Pinpoint the cell where the given text exists, returning its (x, y) midpoint coordinate. 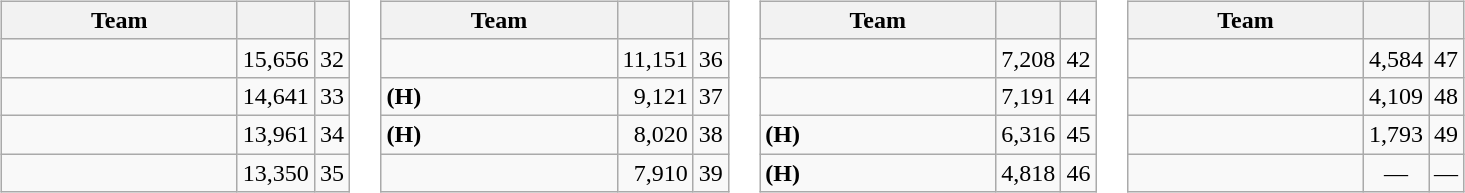
6,316 (1028, 134)
32 (332, 58)
47 (1446, 58)
7,208 (1028, 58)
4,584 (1396, 58)
7,910 (655, 173)
49 (1446, 134)
46 (1078, 173)
4,818 (1028, 173)
9,121 (655, 96)
13,350 (276, 173)
42 (1078, 58)
48 (1446, 96)
39 (710, 173)
13,961 (276, 134)
4,109 (1396, 96)
11,151 (655, 58)
15,656 (276, 58)
37 (710, 96)
33 (332, 96)
44 (1078, 96)
1,793 (1396, 134)
7,191 (1028, 96)
38 (710, 134)
35 (332, 173)
8,020 (655, 134)
36 (710, 58)
34 (332, 134)
14,641 (276, 96)
45 (1078, 134)
